Find where the given text appears and provide that cell's center as [X, Y] coordinate. 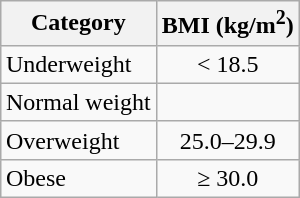
Overweight [78, 140]
≥ 30.0 [228, 178]
BMI (kg/m2) [228, 24]
Normal weight [78, 102]
Category [78, 24]
Obese [78, 178]
Underweight [78, 64]
< 18.5 [228, 64]
25.0–29.9 [228, 140]
